Search for the cell housing the specified text and yield its (X, Y) center coordinate. 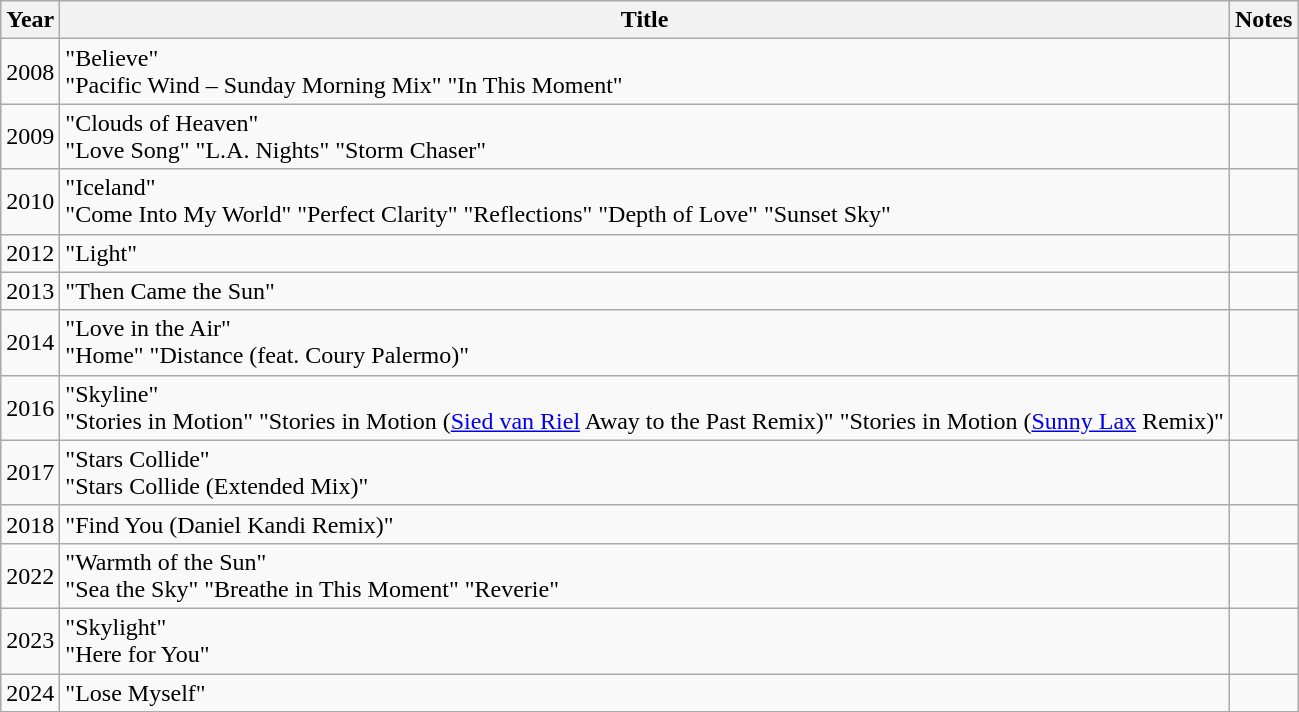
"Stars Collide""Stars Collide (Extended Mix)" (645, 472)
2013 (30, 291)
2022 (30, 576)
2016 (30, 408)
"Lose Myself" (645, 693)
"Love in the Air""Home" "Distance (feat. Coury Palermo)" (645, 342)
"Skyline""Stories in Motion" "Stories in Motion (Sied van Riel Away to the Past Remix)" "Stories in Motion (Sunny Lax Remix)" (645, 408)
"Believe""Pacific Wind – Sunday Morning Mix" "In This Moment" (645, 72)
2014 (30, 342)
2012 (30, 253)
"Find You (Daniel Kandi Remix)" (645, 524)
"Then Came the Sun" (645, 291)
2017 (30, 472)
Title (645, 20)
2024 (30, 693)
"Warmth of the Sun""Sea the Sky" "Breathe in This Moment" "Reverie" (645, 576)
"Clouds of Heaven""Love Song" "L.A. Nights" "Storm Chaser" (645, 136)
2018 (30, 524)
"Iceland""Come Into My World" "Perfect Clarity" "Reflections" "Depth of Love" "Sunset Sky" (645, 202)
Notes (1263, 20)
"Light" (645, 253)
2010 (30, 202)
2009 (30, 136)
"Skylight""Here for You" (645, 640)
2008 (30, 72)
Year (30, 20)
2023 (30, 640)
